For the text-containing cell, return its midpoint in (X, Y) coordinate format. 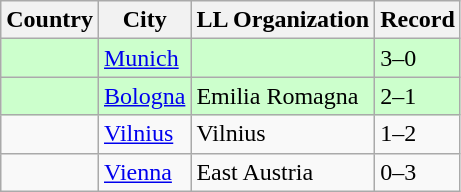
1–2 (418, 134)
LL Organization (283, 20)
Country (50, 20)
Record (418, 20)
Bologna (144, 96)
Vienna (144, 172)
3–0 (418, 58)
2–1 (418, 96)
Munich (144, 58)
City (144, 20)
East Austria (283, 172)
0–3 (418, 172)
Emilia Romagna (283, 96)
